Pinpoint the cell where the given text exists, returning its [x, y] midpoint coordinate. 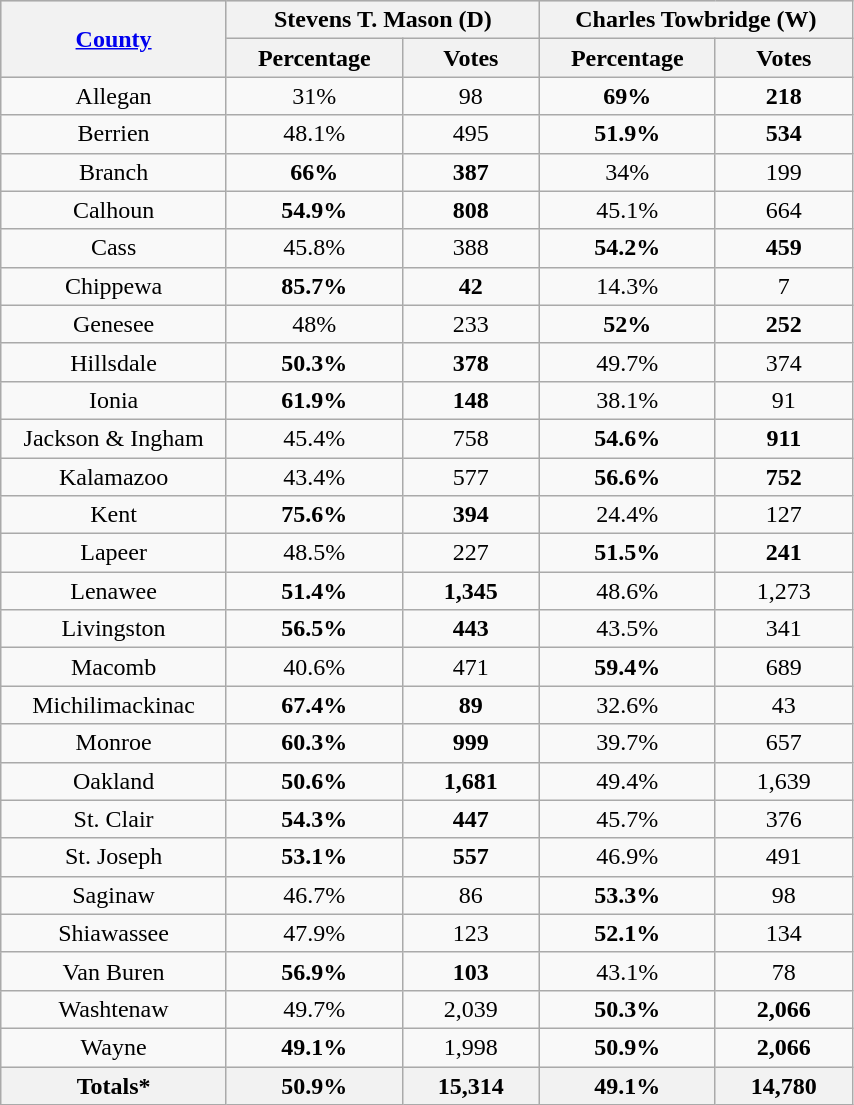
56.6% [627, 477]
39.7% [627, 743]
51.9% [627, 134]
Lapeer [114, 553]
1,345 [470, 591]
Livingston [114, 629]
218 [784, 96]
374 [784, 362]
45.7% [627, 819]
48.5% [314, 553]
38.1% [627, 400]
227 [470, 553]
Charles Towbridge (W) [696, 20]
91 [784, 400]
Chippewa [114, 286]
388 [470, 248]
Cass [114, 248]
46.7% [314, 895]
148 [470, 400]
43 [784, 705]
14,780 [784, 1085]
Shiawassee [114, 933]
40.6% [314, 667]
1,998 [470, 1047]
999 [470, 743]
69% [627, 96]
45.4% [314, 438]
199 [784, 172]
1,681 [470, 781]
42 [470, 286]
557 [470, 857]
59.4% [627, 667]
49.4% [627, 781]
534 [784, 134]
Stevens T. Mason (D) [382, 20]
808 [470, 210]
45.1% [627, 210]
123 [470, 933]
89 [470, 705]
Branch [114, 172]
43.4% [314, 477]
67.4% [314, 705]
911 [784, 438]
443 [470, 629]
60.3% [314, 743]
Allegan [114, 96]
127 [784, 515]
31% [314, 96]
Hillsdale [114, 362]
7 [784, 286]
43.5% [627, 629]
86 [470, 895]
134 [784, 933]
241 [784, 553]
45.8% [314, 248]
Washtenaw [114, 1009]
54.9% [314, 210]
Lenawee [114, 591]
Calhoun [114, 210]
75.6% [314, 515]
Macomb [114, 667]
Jackson & Ingham [114, 438]
15,314 [470, 1085]
378 [470, 362]
54.6% [627, 438]
51.5% [627, 553]
24.4% [627, 515]
471 [470, 667]
Saginaw [114, 895]
85.7% [314, 286]
34% [627, 172]
Totals* [114, 1085]
664 [784, 210]
County [114, 39]
78 [784, 971]
46.9% [627, 857]
St. Joseph [114, 857]
689 [784, 667]
657 [784, 743]
St. Clair [114, 819]
48.6% [627, 591]
Wayne [114, 1047]
61.9% [314, 400]
577 [470, 477]
Van Buren [114, 971]
43.1% [627, 971]
52% [627, 324]
252 [784, 324]
50.6% [314, 781]
495 [470, 134]
1,639 [784, 781]
447 [470, 819]
103 [470, 971]
Kalamazoo [114, 477]
394 [470, 515]
47.9% [314, 933]
Genesee [114, 324]
Michilimackinac [114, 705]
52.1% [627, 933]
51.4% [314, 591]
341 [784, 629]
387 [470, 172]
Oakland [114, 781]
1,273 [784, 591]
53.1% [314, 857]
48% [314, 324]
32.6% [627, 705]
48.1% [314, 134]
459 [784, 248]
54.2% [627, 248]
Monroe [114, 743]
66% [314, 172]
56.9% [314, 971]
376 [784, 819]
56.5% [314, 629]
53.3% [627, 895]
Berrien [114, 134]
Ionia [114, 400]
2,039 [470, 1009]
758 [470, 438]
233 [470, 324]
752 [784, 477]
14.3% [627, 286]
491 [784, 857]
Kent [114, 515]
54.3% [314, 819]
